Find where the given text appears and provide that cell's center as (x, y) coordinate. 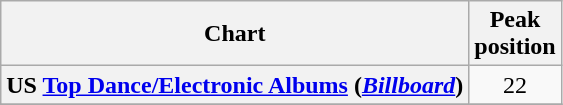
Chart (235, 34)
22 (515, 85)
US Top Dance/Electronic Albums (Billboard) (235, 85)
Peakposition (515, 34)
